Determine the [X, Y] coordinate at the center of the cell enclosing the given text.  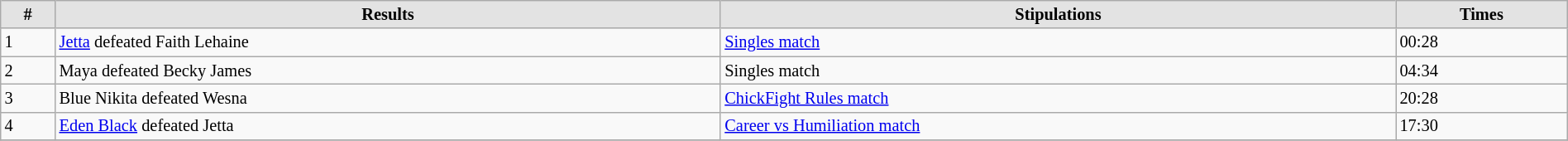
Eden Black defeated Jetta [389, 126]
4 [28, 126]
00:28 [1482, 42]
Blue Nikita defeated Wesna [389, 98]
ChickFight Rules match [1058, 98]
04:34 [1482, 70]
2 [28, 70]
Jetta defeated Faith Lehaine [389, 42]
3 [28, 98]
Maya defeated Becky James [389, 70]
1 [28, 42]
20:28 [1482, 98]
Career vs Humiliation match [1058, 126]
Times [1482, 14]
17:30 [1482, 126]
# [28, 14]
Results [389, 14]
Stipulations [1058, 14]
